Capture the cell that displays the provided text and extract its [X, Y] central coordinate. 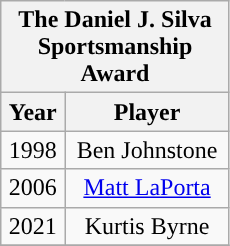
The Daniel J. Silva Sportsmanship Award [116, 47]
Player [148, 112]
2021 [33, 226]
Ben Johnstone [148, 150]
Kurtis Byrne [148, 226]
Year [33, 112]
Matt LaPorta [148, 188]
2006 [33, 188]
1998 [33, 150]
